Find where the given text appears and provide that cell's center as (x, y) coordinate. 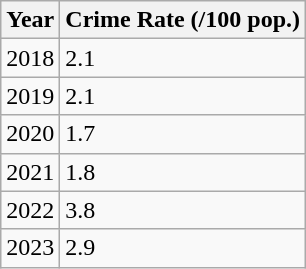
Crime Rate (/100 pop.) (183, 20)
2022 (30, 210)
1.8 (183, 172)
1.7 (183, 134)
2.9 (183, 248)
2021 (30, 172)
2020 (30, 134)
2023 (30, 248)
3.8 (183, 210)
2019 (30, 96)
Year (30, 20)
2018 (30, 58)
